Identify which cell holds the provided text, then report its (x, y) central coordinate. 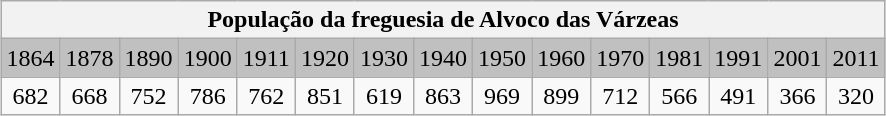
619 (384, 96)
1878 (90, 58)
320 (856, 96)
851 (324, 96)
969 (502, 96)
2011 (856, 58)
1960 (562, 58)
366 (798, 96)
491 (738, 96)
786 (208, 96)
668 (90, 96)
1950 (502, 58)
1981 (680, 58)
752 (148, 96)
1991 (738, 58)
1890 (148, 58)
1920 (324, 58)
1940 (442, 58)
1970 (620, 58)
682 (30, 96)
712 (620, 96)
1864 (30, 58)
1930 (384, 58)
2001 (798, 58)
1900 (208, 58)
762 (266, 96)
566 (680, 96)
899 (562, 96)
863 (442, 96)
1911 (266, 58)
População da freguesia de Alvoco das Várzeas (443, 20)
